From the cell containing the given text, extract its center point as (X, Y) coordinate. 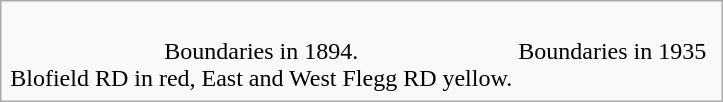
Boundaries in 1935 (612, 51)
Boundaries in 1894.Blofield RD in red, East and West Flegg RD yellow. (262, 51)
